Output the (x, y) coordinate of the center of the cell containing the given text.  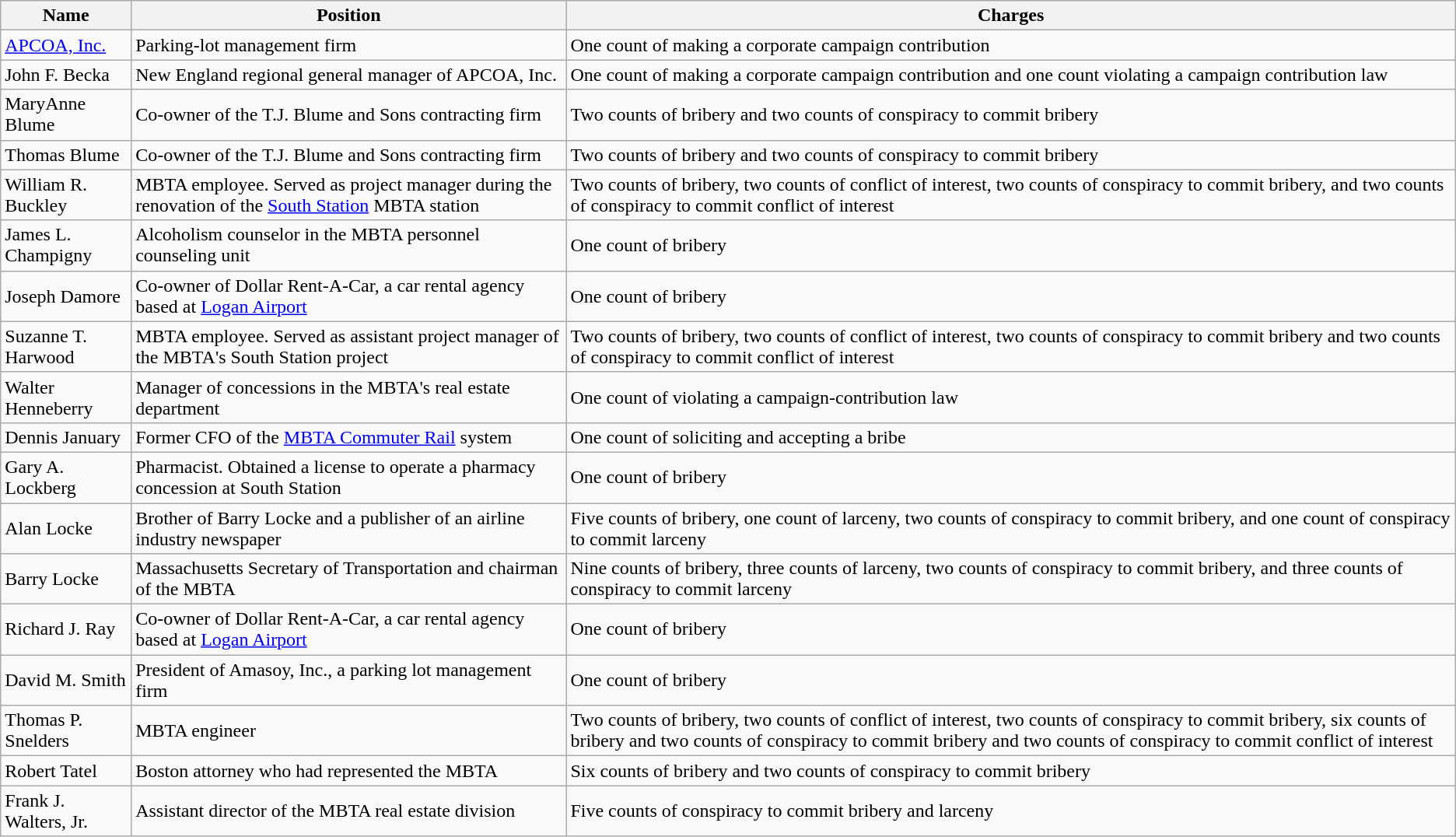
President of Amasoy, Inc., a parking lot management firm (348, 680)
Six counts of bribery and two counts of conspiracy to commit bribery (1011, 771)
Manager of concessions in the MBTA's real estate department (348, 397)
Nine counts of bribery, three counts of larceny, two counts of conspiracy to commit bribery, and three counts of conspiracy to commit larceny (1011, 579)
David M. Smith (66, 680)
Position (348, 16)
Gary A. Lockberg (66, 478)
Assistant director of the MBTA real estate division (348, 811)
One count of violating a campaign-contribution law (1011, 397)
New England regional general manager of APCOA, Inc. (348, 75)
Thomas P. Snelders (66, 731)
Parking-lot management firm (348, 45)
MBTA employee. Served as assistant project manager of the MBTA's South Station project (348, 347)
Charges (1011, 16)
William R. Buckley (66, 194)
Boston attorney who had represented the MBTA (348, 771)
Suzanne T. Harwood (66, 347)
Barry Locke (66, 579)
James L. Champigny (66, 246)
Joseph Damore (66, 296)
One count of soliciting and accepting a bribe (1011, 437)
Robert Tatel (66, 771)
MBTA engineer (348, 731)
Alan Locke (66, 527)
One count of making a corporate campaign contribution (1011, 45)
Pharmacist. Obtained a license to operate a pharmacy concession at South Station (348, 478)
Richard J. Ray (66, 630)
John F. Becka (66, 75)
Name (66, 16)
Frank J. Walters, Jr. (66, 811)
Five counts of bribery, one count of larceny, two counts of conspiracy to commit bribery, and one count of conspiracy to commit larceny (1011, 527)
MaryAnne Blume (66, 115)
Thomas Blume (66, 155)
Walter Henneberry (66, 397)
Alcoholism counselor in the MBTA personnel counseling unit (348, 246)
Former CFO of the MBTA Commuter Rail system (348, 437)
Brother of Barry Locke and a publisher of an airline industry newspaper (348, 527)
MBTA employee. Served as project manager during the renovation of the South Station MBTA station (348, 194)
APCOA, Inc. (66, 45)
Dennis January (66, 437)
Massachusetts Secretary of Transportation and chairman of the MBTA (348, 579)
Five counts of conspiracy to commit bribery and larceny (1011, 811)
One count of making a corporate campaign contribution and one count violating a campaign contribution law (1011, 75)
